Return the [x, y] coordinate for the center point of the cell that contains the specified text.  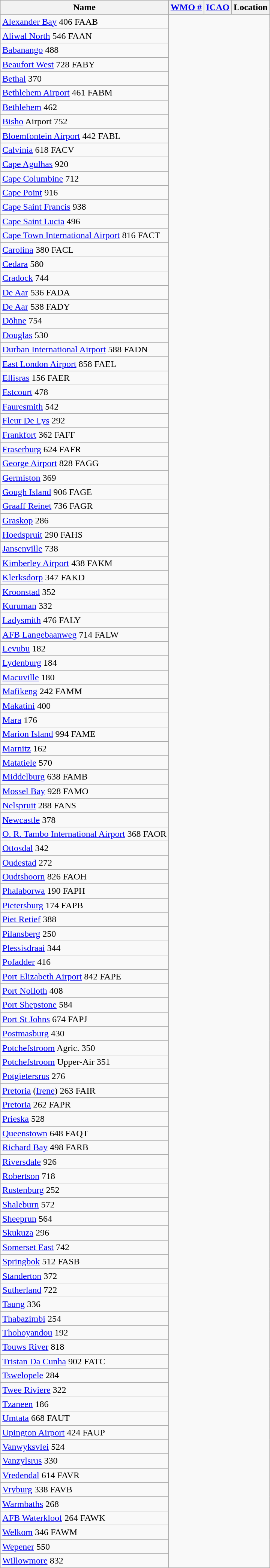
Kuruman 332 [84, 606]
Upington Airport 424 FAUP [84, 1432]
Babanango 488 [84, 50]
De Aar 538 FADY [84, 307]
Cedara 580 [84, 264]
Tswelopele 284 [84, 1376]
Umtata 668 FAUT [84, 1418]
Marion Island 994 FAME [84, 734]
Mafikeng 242 FAMM [84, 692]
Newcastle 378 [84, 820]
Pilansberg 250 [84, 934]
AFB Waterkloof 264 FAWK [84, 1518]
Standerton 372 [84, 1276]
Fauresmith 542 [84, 406]
Cape Saint Lucia 496 [84, 221]
Carolina 380 FACL [84, 250]
Somerset East 742 [84, 1247]
Estcourt 478 [84, 392]
Mara 176 [84, 720]
Fleur De Lys 292 [84, 421]
Ladysmith 476 FALY [84, 620]
Ellisras 156 FAER [84, 378]
Pofadder 416 [84, 962]
Phalaborwa 190 FAPH [84, 891]
Vryburg 338 FAVB [84, 1489]
Vanwyksvlei 524 [84, 1447]
Marnitz 162 [84, 748]
Skukuza 296 [84, 1233]
Touws River 818 [84, 1347]
Thohoyandou 192 [84, 1333]
Twee Riviere 322 [84, 1390]
Bisho Airport 752 [84, 121]
Riversdale 926 [84, 1162]
Vredendal 614 FAVR [84, 1475]
Bethlehem Airport 461 FABM [84, 93]
Nelspruit 288 FANS [84, 805]
Thabazimbi 254 [84, 1318]
Jansenville 738 [84, 549]
Matatiele 570 [84, 763]
WMO # [186, 7]
Plessisdraai 344 [84, 948]
Kroonstad 352 [84, 592]
Alexander Bay 406 FAAB [84, 22]
Germiston 369 [84, 478]
Willowmore 832 [84, 1561]
Potchefstroom Upper-Air 351 [84, 1062]
Cape Agulhas 920 [84, 164]
Ottosdal 342 [84, 848]
Kimberley Airport 438 FAKM [84, 563]
Potgietersrus 276 [84, 1076]
AFB Langebaanweg 714 FALW [84, 635]
Richard Bay 498 FARB [84, 1148]
Levubu 182 [84, 649]
Tristan Da Cunha 902 FATC [84, 1361]
Wepener 550 [84, 1547]
Pretoria (Irene) 263 FAIR [84, 1091]
Graaff Reinet 736 FAGR [84, 506]
Robertson 718 [84, 1176]
Graskop 286 [84, 520]
Warmbaths 268 [84, 1504]
Douglas 530 [84, 335]
Port St Johns 674 FAPJ [84, 1019]
Calvinia 618 FACV [84, 150]
Cape Point 916 [84, 193]
Queenstown 648 FAQT [84, 1133]
Sheeprun 564 [84, 1219]
Cradock 744 [84, 278]
Shaleburn 572 [84, 1204]
Port Elizabeth Airport 842 FAPE [84, 976]
Port Nolloth 408 [84, 991]
George Airport 828 FAGG [84, 464]
Cape Town International Airport 816 FACT [84, 235]
Beaufort West 728 FABY [84, 64]
Frankfort 362 FAFF [84, 435]
De Aar 536 FADA [84, 292]
Rustenburg 252 [84, 1190]
Middelburg 638 FAMB [84, 777]
Bloemfontein Airport 442 FABL [84, 136]
Hoedspruit 290 FAHS [84, 535]
Name [84, 7]
Cape Columbine 712 [84, 179]
Vanzylsrus 330 [84, 1461]
Oudtshoorn 826 FAOH [84, 877]
Klerksdorp 347 FAKD [84, 577]
Mossel Bay 928 FAMO [84, 791]
Springbok 512 FASB [84, 1261]
Bethal 370 [84, 79]
Taung 336 [84, 1304]
East London Airport 858 FAEL [84, 364]
Oudestad 272 [84, 862]
Lydenburg 184 [84, 663]
O. R. Tambo International Airport 368 FAOR [84, 834]
Cape Saint Francis 938 [84, 207]
Durban International Airport 588 FADN [84, 349]
Döhne 754 [84, 321]
Welkom 346 FAWM [84, 1532]
Macuville 180 [84, 677]
Location [250, 7]
Pretoria 262 FAPR [84, 1105]
ICAO [218, 7]
Prieska 528 [84, 1119]
Pietersburg 174 FAPB [84, 905]
Piet Retief 388 [84, 920]
Tzaneen 186 [84, 1404]
Postmasburg 430 [84, 1033]
Fraserburg 624 FAFR [84, 449]
Sutherland 722 [84, 1290]
Port Shepstone 584 [84, 1005]
Gough Island 906 FAGE [84, 492]
Aliwal North 546 FAAN [84, 36]
Potchefstroom Agric. 350 [84, 1048]
Makatini 400 [84, 706]
Bethlehem 462 [84, 107]
